Detect which cell encompasses the target text, then output its (X, Y) center coordinate. 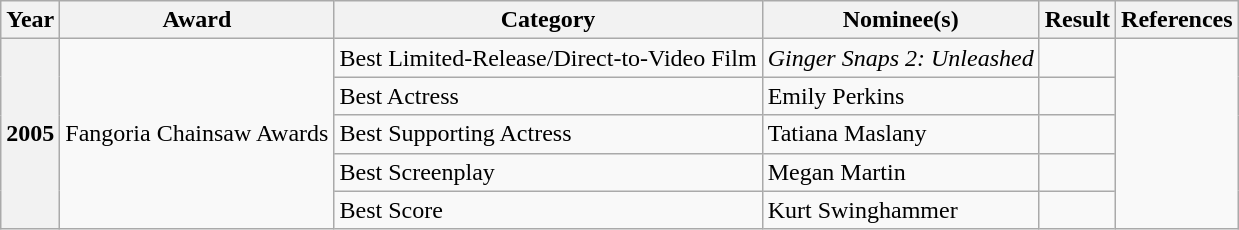
Emily Perkins (900, 96)
Nominee(s) (900, 20)
Best Supporting Actress (548, 134)
Fangoria Chainsaw Awards (197, 134)
Best Actress (548, 96)
Best Limited-Release/Direct-to-Video Film (548, 58)
Megan Martin (900, 172)
Award (197, 20)
Ginger Snaps 2: Unleashed (900, 58)
Year (30, 20)
Kurt Swinghammer (900, 210)
Best Screenplay (548, 172)
Best Score (548, 210)
Result (1077, 20)
Tatiana Maslany (900, 134)
References (1178, 20)
Category (548, 20)
2005 (30, 134)
